For the text-containing cell, return its midpoint in [x, y] coordinate format. 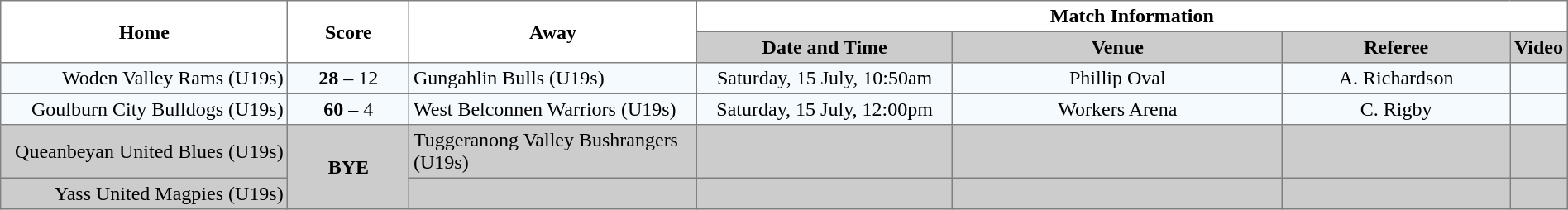
Tuggeranong Valley Bushrangers (U19s) [553, 151]
Saturday, 15 July, 10:50am [825, 79]
Match Information [1131, 17]
Goulburn City Bulldogs (U19s) [144, 109]
Yass United Magpies (U19s) [144, 193]
Referee [1396, 47]
Video [1539, 47]
Away [553, 31]
Date and Time [825, 47]
60 – 4 [349, 109]
Venue [1118, 47]
Saturday, 15 July, 12:00pm [825, 109]
BYE [349, 167]
Home [144, 31]
Woden Valley Rams (U19s) [144, 79]
West Belconnen Warriors (U19s) [553, 109]
Phillip Oval [1118, 79]
A. Richardson [1396, 79]
Score [349, 31]
Queanbeyan United Blues (U19s) [144, 151]
Gungahlin Bulls (U19s) [553, 79]
28 – 12 [349, 79]
Workers Arena [1118, 109]
C. Rigby [1396, 109]
